Provide the (x, y) coordinate of the cell's center where the given text is located.  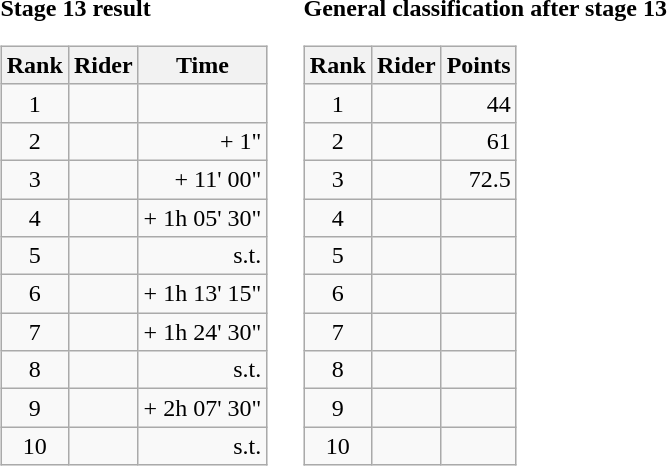
Points (478, 65)
Time (202, 65)
+ 11' 00" (202, 179)
+ 1" (202, 141)
+ 1h 13' 15" (202, 294)
+ 1h 05' 30" (202, 217)
72.5 (478, 179)
+ 2h 07' 30" (202, 408)
+ 1h 24' 30" (202, 332)
61 (478, 141)
44 (478, 103)
